Pinpoint the cell where the given text exists, returning its [x, y] midpoint coordinate. 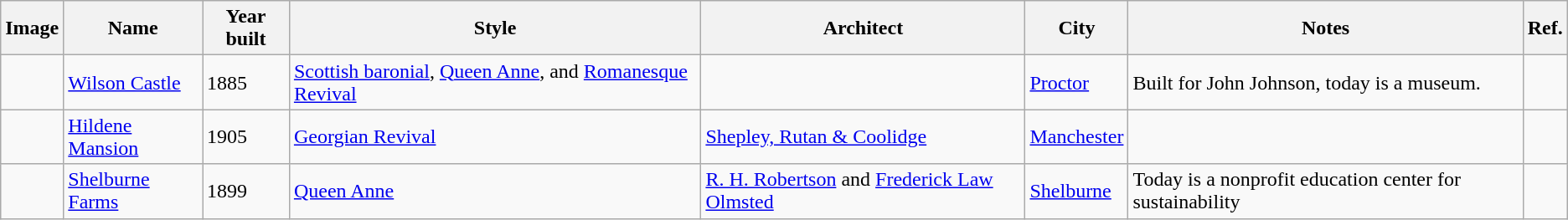
Shelburne Farms [133, 191]
Name [133, 28]
Notes [1325, 28]
Shepley, Rutan & Coolidge [863, 137]
Style [494, 28]
Image [32, 28]
Georgian Revival [494, 137]
R. H. Robertson and Frederick Law Olmsted [863, 191]
Year built [246, 28]
Proctor [1077, 82]
Built for John Johnson, today is a museum. [1325, 82]
1885 [246, 82]
Shelburne [1077, 191]
Manchester [1077, 137]
Today is a nonprofit education center for sustainability [1325, 191]
Queen Anne [494, 191]
Scottish baronial, Queen Anne, and Romanesque Revival [494, 82]
1905 [246, 137]
Ref. [1545, 28]
Architect [863, 28]
Hildene Mansion [133, 137]
City [1077, 28]
1899 [246, 191]
Wilson Castle [133, 82]
